Extract the [X, Y] coordinate from the center of the cell holding the provided text.  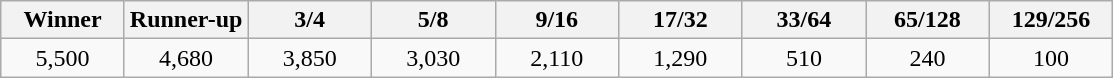
100 [1051, 58]
5/8 [433, 20]
9/16 [557, 20]
3/4 [310, 20]
33/64 [804, 20]
65/128 [928, 20]
5,500 [63, 58]
510 [804, 58]
4,680 [186, 58]
3,030 [433, 58]
Runner-up [186, 20]
1,290 [681, 58]
Winner [63, 20]
3,850 [310, 58]
2,110 [557, 58]
129/256 [1051, 20]
240 [928, 58]
17/32 [681, 20]
